Output the [x, y] coordinate of the center of the cell containing the given text.  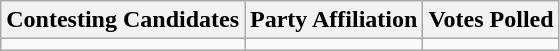
Contesting Candidates [123, 20]
Votes Polled [491, 20]
Party Affiliation [334, 20]
